Pinpoint the cell where the given text exists, returning its (X, Y) midpoint coordinate. 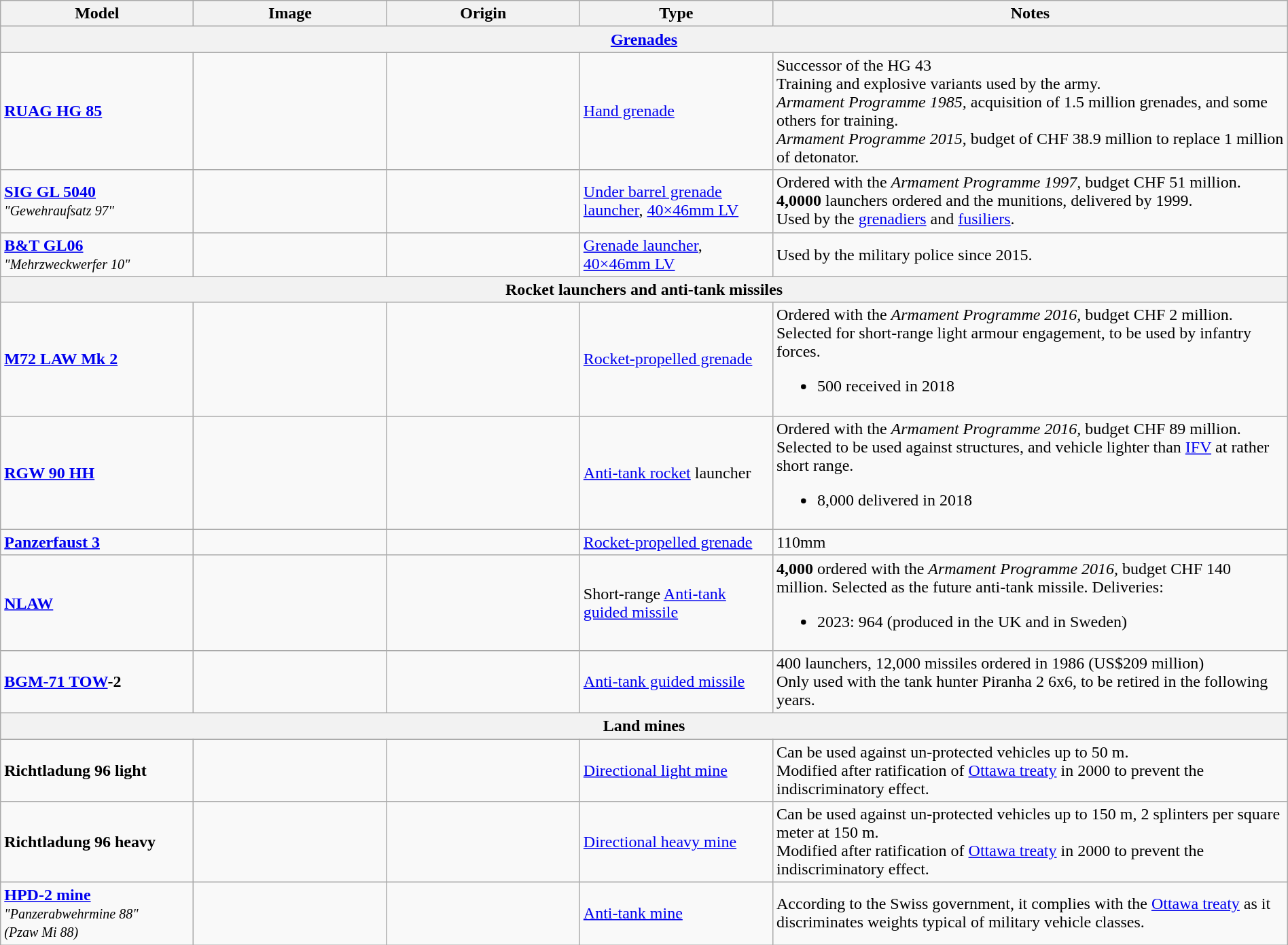
110mm (1030, 542)
M72 LAW Mk 2 (97, 359)
400 launchers, 12,000 missiles ordered in 1986 (US$209 million) Only used with the tank hunter Piranha 2 6x6, to be retired in the following years. (1030, 681)
Rocket launchers and anti-tank missiles (644, 289)
BGM-71 TOW-2 (97, 681)
Land mines (644, 726)
RUAG HG 85 (97, 111)
Hand grenade (676, 111)
SIG GL 5040"Gewehraufsatz 97" (97, 201)
Anti-tank mine (676, 914)
Image (290, 14)
According to the Swiss government, it complies with the Ottawa treaty as it discriminates weights typical of military vehicle classes. (1030, 914)
Directional light mine (676, 770)
Panzerfaust 3 (97, 542)
B&T GL06"Mehrzweckwerfer 10" (97, 254)
RGW 90 HH (97, 473)
NLAW (97, 603)
Short-range Anti-tank guided missile (676, 603)
Grenade launcher, 40×46mm LV (676, 254)
Model (97, 14)
Directional heavy mine (676, 842)
Under barrel grenade launcher, 40×46mm LV (676, 201)
Anti-tank guided missile (676, 681)
Origin (483, 14)
Richtladung 96 heavy (97, 842)
Type (676, 14)
Grenades (644, 39)
Anti-tank rocket launcher (676, 473)
Notes (1030, 14)
HPD-2 mine"Panzerabwehrmine 88" (Pzaw Mi 88) (97, 914)
Can be used against un-protected vehicles up to 50 m.Modified after ratification of Ottawa treaty in 2000 to prevent the indiscriminatory effect. (1030, 770)
Richtladung 96 light (97, 770)
Used by the military police since 2015. (1030, 254)
